Pinpoint the cell where the given text exists, returning its [x, y] midpoint coordinate. 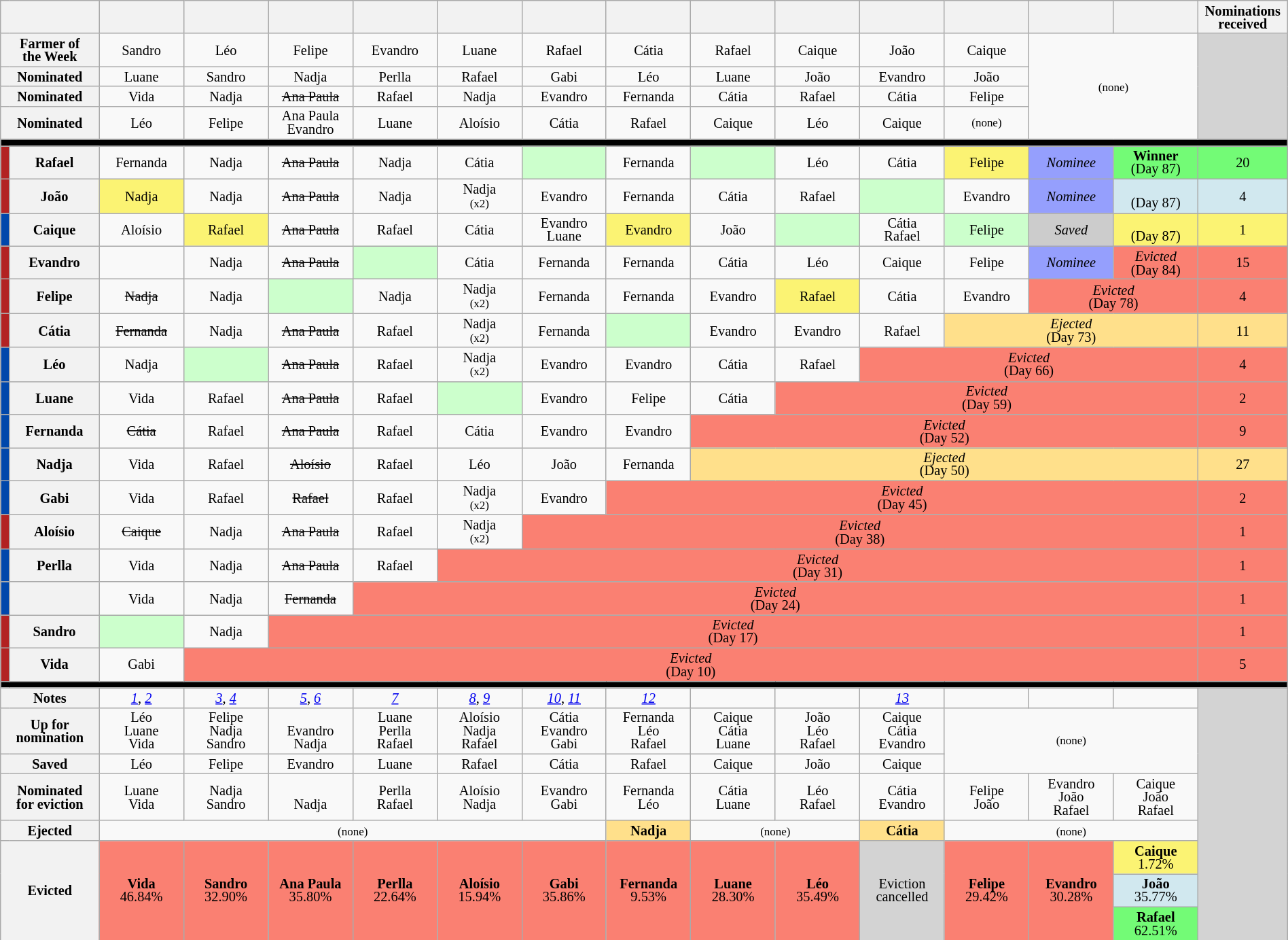
10, 11 [564, 697]
Léo35.49% [817, 890]
Ejected(Day 73) [1071, 330]
Ejected [50, 831]
Caique1.72% [1156, 858]
LuaneVida [141, 797]
15 [1242, 262]
Luane28.30% [733, 890]
Evandro30.28% [1071, 890]
Nominatedfor eviction [50, 797]
Evicted(Day 24) [775, 598]
Evicted [50, 890]
Evicted(Day 17) [734, 631]
1, 2 [141, 697]
CátiaRafael [902, 230]
Winner(Day 87) [1156, 162]
Evicted(Day 52) [944, 431]
LéoRafael [817, 797]
EvandroLuane [564, 230]
CátiaLuane [733, 797]
12 [648, 697]
Farmer ofthe Week [50, 50]
Aloísio15.94% [480, 890]
Evictioncancelled [902, 890]
Evicted(Day 10) [690, 665]
CaiqueCátiaEvandro [902, 731]
FernandaLéoRafael [648, 731]
FelipeJoão [986, 797]
FernandaLéo [648, 797]
20 [1242, 162]
27 [1242, 464]
Vida46.84% [141, 890]
Fernanda9.53% [648, 890]
11 [1242, 330]
Evicted(Day 66) [1029, 364]
Ejected(Day 50) [944, 464]
Evicted(Day 78) [1114, 296]
5 [1242, 665]
Gabi35.86% [564, 890]
Evicted(Day 31) [818, 565]
Evicted(Day 59) [986, 398]
Ana PaulaEvandro [310, 122]
EvandroNadja [310, 731]
Evicted(Day 45) [902, 498]
FelipeNadjaSandro [226, 731]
Nominationsreceived [1242, 16]
LéoLuaneVida [141, 731]
9 [1242, 431]
Notes [50, 697]
CátiaEvandro [902, 797]
8, 9 [480, 697]
CaiqueJoãoRafael [1156, 797]
Evicted(Day 38) [860, 532]
5, 6 [310, 697]
CátiaEvandroGabi [564, 731]
AloísioNadjaRafael [480, 731]
3, 4 [226, 697]
Perlla22.64% [395, 890]
Felipe29.42% [986, 890]
7 [395, 697]
EvandroGabi [564, 797]
PerllaRafael [395, 797]
EvandroJoãoRafael [1071, 797]
Evicted(Day 84) [1156, 262]
Up fornomination [50, 731]
AloísioNadja [480, 797]
João35.77% [1156, 890]
Ana Paula 35.80% [310, 890]
NadjaSandro [226, 797]
13 [902, 697]
Sandro32.90% [226, 890]
CaiqueCátiaLuane [733, 731]
LuanePerllaRafael [395, 731]
JoãoLéoRafael [817, 731]
Rafael62.51% [1156, 923]
